From the cell containing the given text, extract its center point as (X, Y) coordinate. 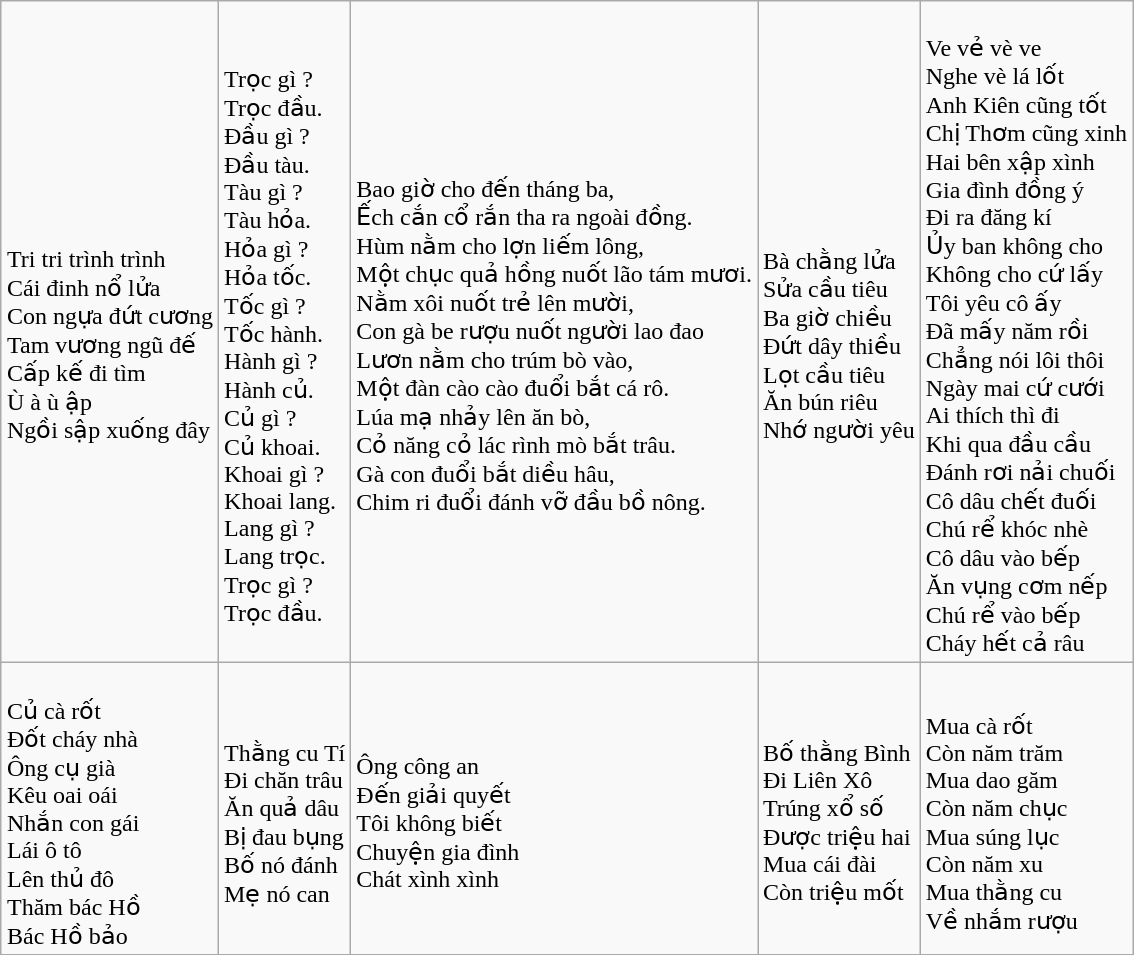
Tri tri trình trìnhCái đinh nổ lửaCon ngựa đứt cươngTam vương ngũ đếCấp kế đi tìmÙ à ù ậpNgồi sập xuống đây (110, 332)
Củ cà rốtĐốt cháy nhàÔng cụ giàKêu oai oáiNhắn con gáiLái ô tôLên thủ đôThăm bác HồBác Hồ bảo (110, 809)
Thằng cu TíĐi chăn trâuĂn quả dâuBị đau bụngBố nó đánhMẹ nó can (285, 809)
Bà chằng lửaSửa cầu tiêuBa giờ chiềuĐứt dây thiềuLọt cầu tiêuĂn bún riêuNhớ người yêu (840, 332)
Mua cà rốtCòn năm trămMua dao gămCòn năm chụcMua súng lụcCòn năm xuMua thằng cuVề nhắm rượu (1026, 809)
Bố thằng BìnhĐi Liên XôTrúng xổ sốĐược triệu haiMua cái đàiCòn triệu mốt (840, 809)
Ông công anĐến giải quyếtTôi không biếtChuyện gia đìnhChát xình xình (554, 809)
